Provide the (X, Y) coordinate of the cell's center where the given text is located.  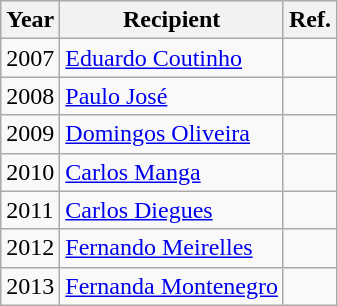
Fernanda Montenegro (172, 286)
2012 (30, 248)
Fernando Meirelles (172, 248)
2008 (30, 96)
Year (30, 20)
Paulo José (172, 96)
2009 (30, 134)
Recipient (172, 20)
Eduardo Coutinho (172, 58)
Carlos Diegues (172, 210)
2013 (30, 286)
Ref. (310, 20)
Carlos Manga (172, 172)
2010 (30, 172)
Domingos Oliveira (172, 134)
2007 (30, 58)
2011 (30, 210)
